Locate the cell with the specified text and output its [x, y] center coordinate. 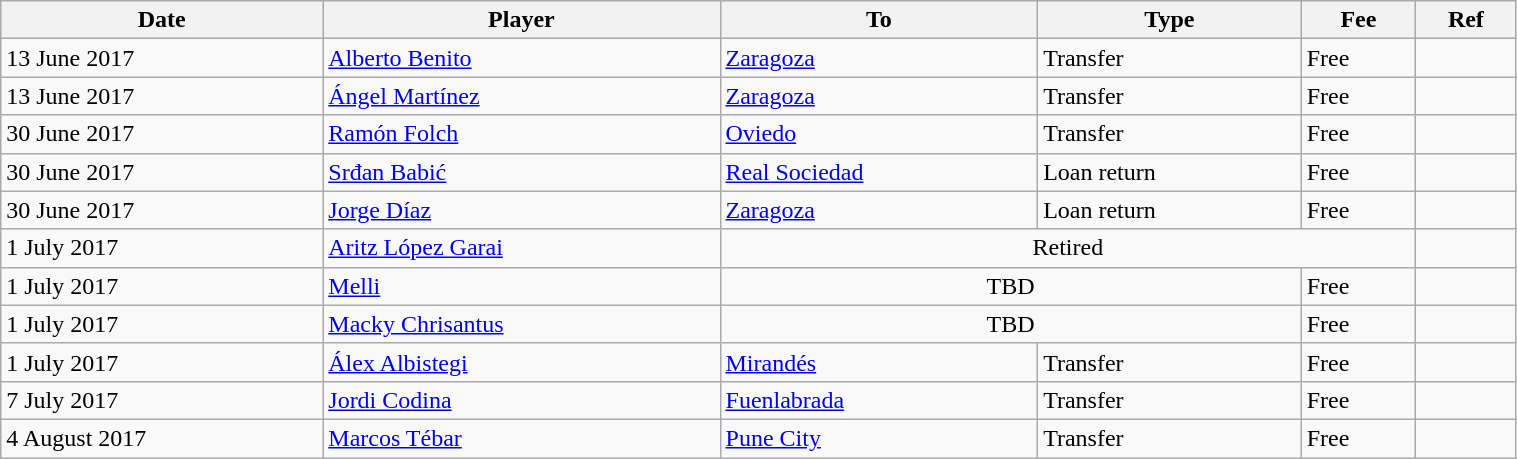
Srđan Babić [522, 172]
Retired [1068, 248]
Macky Chrisantus [522, 324]
Marcos Tébar [522, 438]
Mirandés [879, 362]
Player [522, 20]
Fee [1358, 20]
Álex Albistegi [522, 362]
Jorge Díaz [522, 210]
Oviedo [879, 134]
Jordi Codina [522, 400]
Date [162, 20]
Pune City [879, 438]
4 August 2017 [162, 438]
Ángel Martínez [522, 96]
Type [1170, 20]
Aritz López Garai [522, 248]
Ref [1466, 20]
Real Sociedad [879, 172]
Alberto Benito [522, 58]
Ramón Folch [522, 134]
Melli [522, 286]
To [879, 20]
Fuenlabrada [879, 400]
7 July 2017 [162, 400]
